Output the [x, y] coordinate of the center of the cell containing the given text.  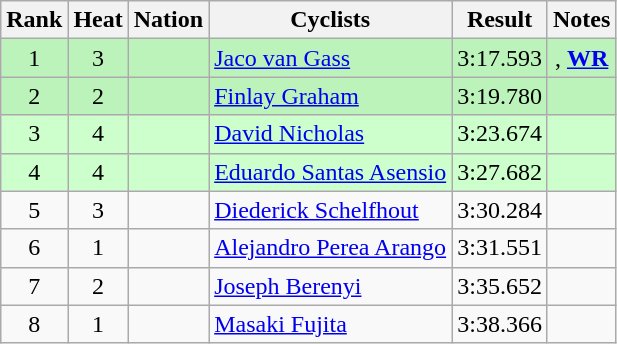
Jaco van Gass [330, 58]
7 [34, 286]
Heat [98, 20]
Result [500, 20]
3:31.551 [500, 248]
3:23.674 [500, 134]
Rank [34, 20]
Alejandro Perea Arango [330, 248]
3:35.652 [500, 286]
Finlay Graham [330, 96]
, WR [581, 58]
Joseph Berenyi [330, 286]
Nation [168, 20]
6 [34, 248]
3:17.593 [500, 58]
5 [34, 210]
3:30.284 [500, 210]
Cyclists [330, 20]
3:19.780 [500, 96]
Notes [581, 20]
David Nicholas [330, 134]
3:38.366 [500, 324]
3:27.682 [500, 172]
Eduardo Santas Asensio [330, 172]
Diederick Schelfhout [330, 210]
8 [34, 324]
Masaki Fujita [330, 324]
